From the cell containing the given text, extract its center point as (x, y) coordinate. 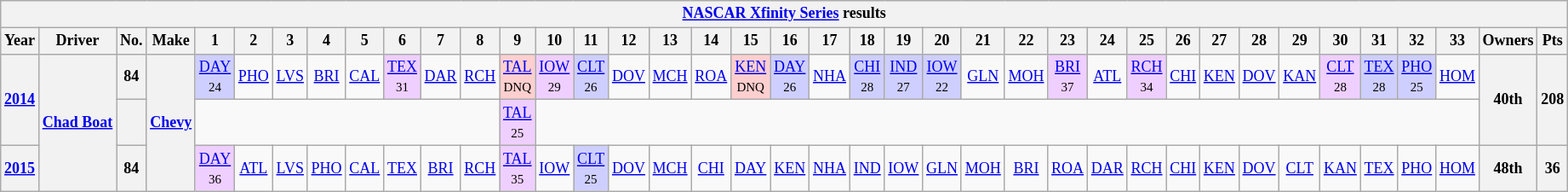
TEX28 (1379, 77)
Chevy (171, 123)
30 (1341, 41)
Chad Boat (77, 123)
13 (670, 41)
BRI37 (1067, 77)
Pts (1553, 41)
4 (327, 41)
6 (403, 41)
1 (215, 41)
2014 (20, 99)
DAY26 (790, 77)
Year (20, 41)
IOW29 (555, 77)
24 (1107, 41)
33 (1457, 41)
36 (1553, 168)
TAL25 (518, 123)
CLT26 (591, 77)
2 (254, 41)
22 (1027, 41)
TAL35 (518, 168)
TEX31 (403, 77)
Make (171, 41)
CLT28 (1341, 77)
IND (867, 168)
9 (518, 41)
17 (830, 41)
8 (480, 41)
10 (555, 41)
3 (289, 41)
18 (867, 41)
23 (1067, 41)
25 (1147, 41)
29 (1300, 41)
DAY (751, 168)
TALDNQ (518, 77)
RCH34 (1147, 77)
21 (982, 41)
32 (1416, 41)
5 (364, 41)
26 (1183, 41)
Driver (77, 41)
28 (1259, 41)
16 (790, 41)
KENDNQ (751, 77)
12 (629, 41)
No. (131, 41)
NASCAR Xfinity Series results (785, 14)
14 (712, 41)
7 (441, 41)
31 (1379, 41)
20 (942, 41)
PHO25 (1416, 77)
208 (1553, 99)
11 (591, 41)
19 (904, 41)
Owners (1508, 41)
IOW22 (942, 77)
CLT (1300, 168)
DAY24 (215, 77)
15 (751, 41)
48th (1508, 168)
CHI28 (867, 77)
27 (1220, 41)
IND27 (904, 77)
40th (1508, 99)
CLT25 (591, 168)
2015 (20, 168)
DAY36 (215, 168)
